From the cell containing the given text, extract its center point as (X, Y) coordinate. 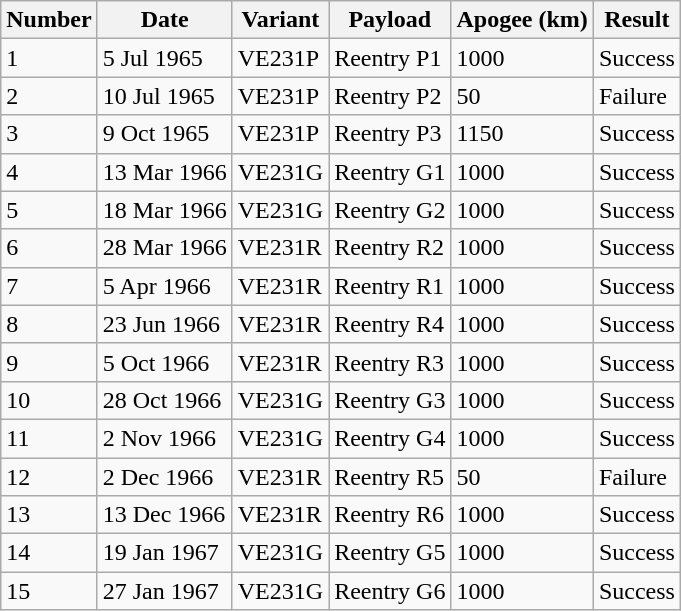
2 (49, 96)
3 (49, 134)
Reentry G1 (390, 172)
10 (49, 400)
Date (164, 20)
Reentry P2 (390, 96)
1150 (522, 134)
Variant (280, 20)
Apogee (km) (522, 20)
8 (49, 324)
Reentry G4 (390, 438)
19 Jan 1967 (164, 553)
13 (49, 515)
Reentry R5 (390, 477)
28 Oct 1966 (164, 400)
Reentry G5 (390, 553)
Reentry G2 (390, 210)
14 (49, 553)
5 (49, 210)
Reentry P1 (390, 58)
Reentry G3 (390, 400)
5 Jul 1965 (164, 58)
12 (49, 477)
Result (636, 20)
13 Dec 1966 (164, 515)
28 Mar 1966 (164, 248)
9 (49, 362)
27 Jan 1967 (164, 591)
Number (49, 20)
9 Oct 1965 (164, 134)
1 (49, 58)
Reentry R4 (390, 324)
Reentry R1 (390, 286)
Payload (390, 20)
4 (49, 172)
15 (49, 591)
Reentry G6 (390, 591)
5 Oct 1966 (164, 362)
6 (49, 248)
13 Mar 1966 (164, 172)
Reentry P3 (390, 134)
7 (49, 286)
Reentry R6 (390, 515)
2 Nov 1966 (164, 438)
Reentry R2 (390, 248)
5 Apr 1966 (164, 286)
23 Jun 1966 (164, 324)
2 Dec 1966 (164, 477)
18 Mar 1966 (164, 210)
Reentry R3 (390, 362)
11 (49, 438)
10 Jul 1965 (164, 96)
